Return (X, Y) of the center of cell containing provided text 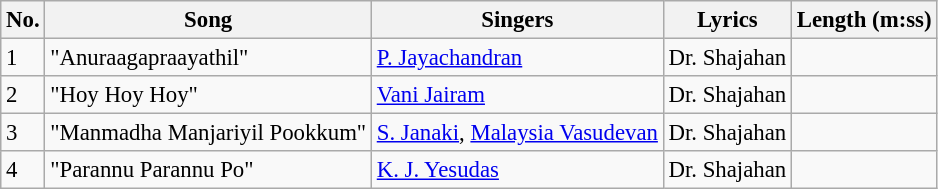
"Anuraagapraayathil" (208, 58)
4 (23, 170)
Song (208, 20)
S. Janaki, Malaysia Vasudevan (517, 133)
"Hoy Hoy Hoy" (208, 95)
No. (23, 20)
Length (m:ss) (864, 20)
"Manmadha Manjariyil Pookkum" (208, 133)
3 (23, 133)
K. J. Yesudas (517, 170)
"Parannu Parannu Po" (208, 170)
2 (23, 95)
Singers (517, 20)
P. Jayachandran (517, 58)
Lyrics (727, 20)
Vani Jairam (517, 95)
1 (23, 58)
